Provide the [x, y] coordinate of the cell's center where the given text is located.  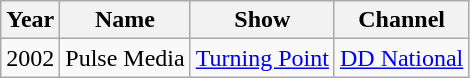
DD National [401, 58]
Channel [401, 20]
2002 [30, 58]
Turning Point [262, 58]
Year [30, 20]
Show [262, 20]
Name [125, 20]
Pulse Media [125, 58]
